Detect which cell encompasses the target text, then output its [x, y] center coordinate. 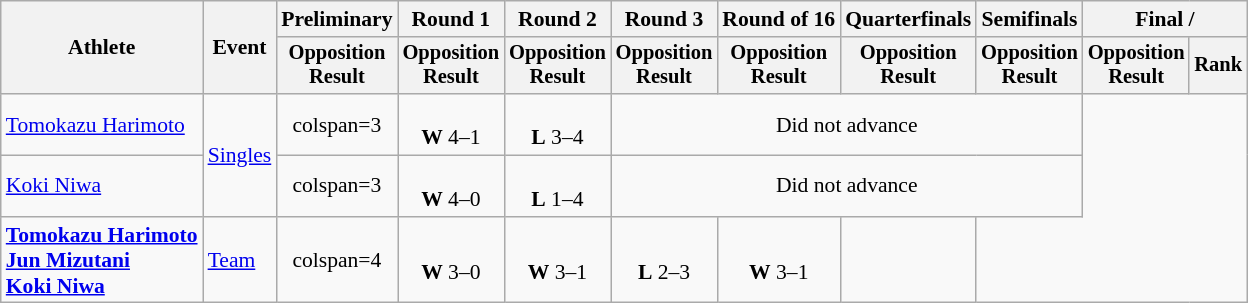
Koki Niwa [102, 186]
Semifinals [1030, 19]
Round of 16 [778, 19]
Rank [1218, 66]
L 3–4 [558, 124]
W 4–1 [452, 124]
Round 2 [558, 19]
Athlete [102, 48]
Quarterfinals [908, 19]
Singles [240, 155]
Event [240, 48]
Final / [1165, 19]
L 1–4 [558, 186]
Round 3 [664, 19]
Preliminary [336, 19]
W 4–0 [452, 186]
Round 1 [452, 19]
Tomokazu Harimoto [102, 124]
